Capture the cell that displays the provided text and extract its (x, y) central coordinate. 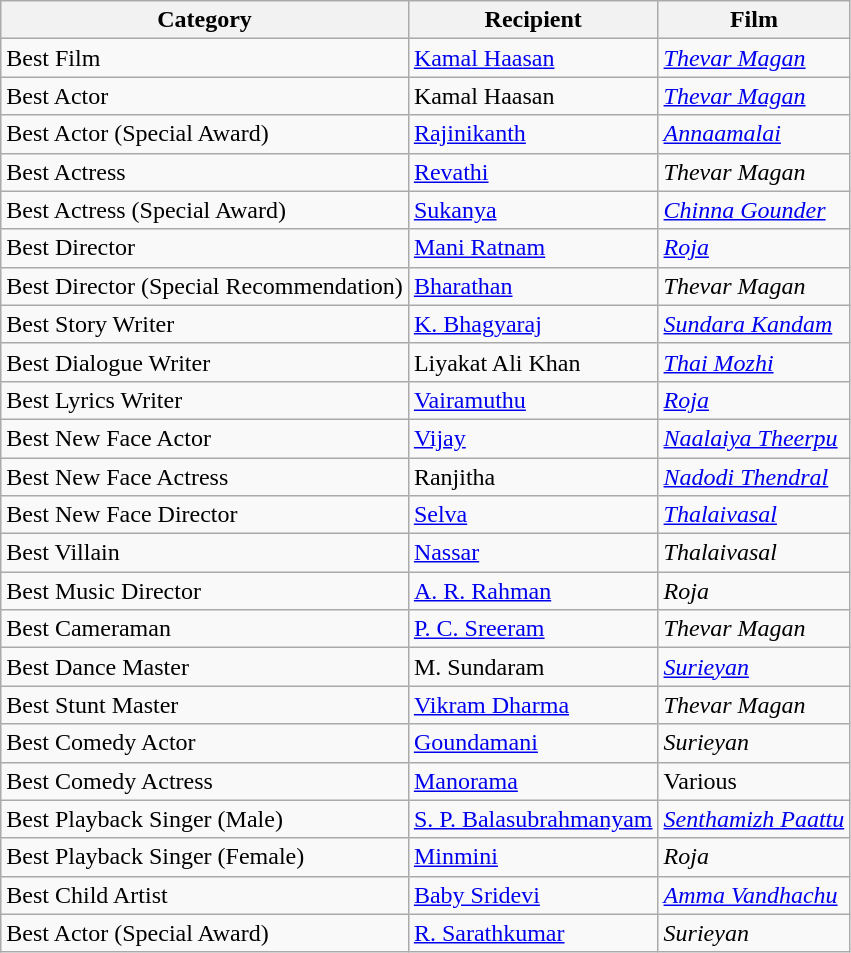
Best Stunt Master (205, 705)
Senthamizh Paattu (754, 819)
Best Comedy Actor (205, 743)
Best Director (Special Recommendation) (205, 286)
Film (754, 20)
S. P. Balasubrahmanyam (533, 819)
Vikram Dharma (533, 705)
Best Dialogue Writer (205, 362)
Sundara Kandam (754, 324)
Best Dance Master (205, 667)
Best Child Artist (205, 895)
Best Director (205, 248)
Thai Mozhi (754, 362)
Manorama (533, 781)
Selva (533, 515)
Bharathan (533, 286)
P. C. Sreeram (533, 629)
Mani Ratnam (533, 248)
Best Actor (205, 96)
Best Actress (205, 172)
Recipient (533, 20)
Best New Face Director (205, 515)
R. Sarathkumar (533, 933)
Rajinikanth (533, 134)
Amma Vandhachu (754, 895)
Ranjitha (533, 477)
A. R. Rahman (533, 591)
Best Comedy Actress (205, 781)
Minmini (533, 857)
Liyakat Ali Khan (533, 362)
Vairamuthu (533, 400)
Annaamalai (754, 134)
Goundamani (533, 743)
M. Sundaram (533, 667)
Baby Sridevi (533, 895)
Naalaiya Theerpu (754, 438)
Best Cameraman (205, 629)
K. Bhagyaraj (533, 324)
Sukanya (533, 210)
Chinna Gounder (754, 210)
Best New Face Actor (205, 438)
Best Villain (205, 553)
Best Story Writer (205, 324)
Best Actress (Special Award) (205, 210)
Best Film (205, 58)
Best New Face Actress (205, 477)
Nassar (533, 553)
Revathi (533, 172)
Various (754, 781)
Best Music Director (205, 591)
Category (205, 20)
Vijay (533, 438)
Nadodi Thendral (754, 477)
Best Playback Singer (Male) (205, 819)
Best Playback Singer (Female) (205, 857)
Best Lyrics Writer (205, 400)
